Return (X, Y) of the center of cell containing provided text 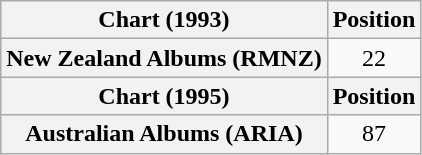
Chart (1995) (164, 96)
22 (374, 58)
Chart (1993) (164, 20)
Australian Albums (ARIA) (164, 134)
87 (374, 134)
New Zealand Albums (RMNZ) (164, 58)
